Detect which cell encompasses the target text, then output its (x, y) center coordinate. 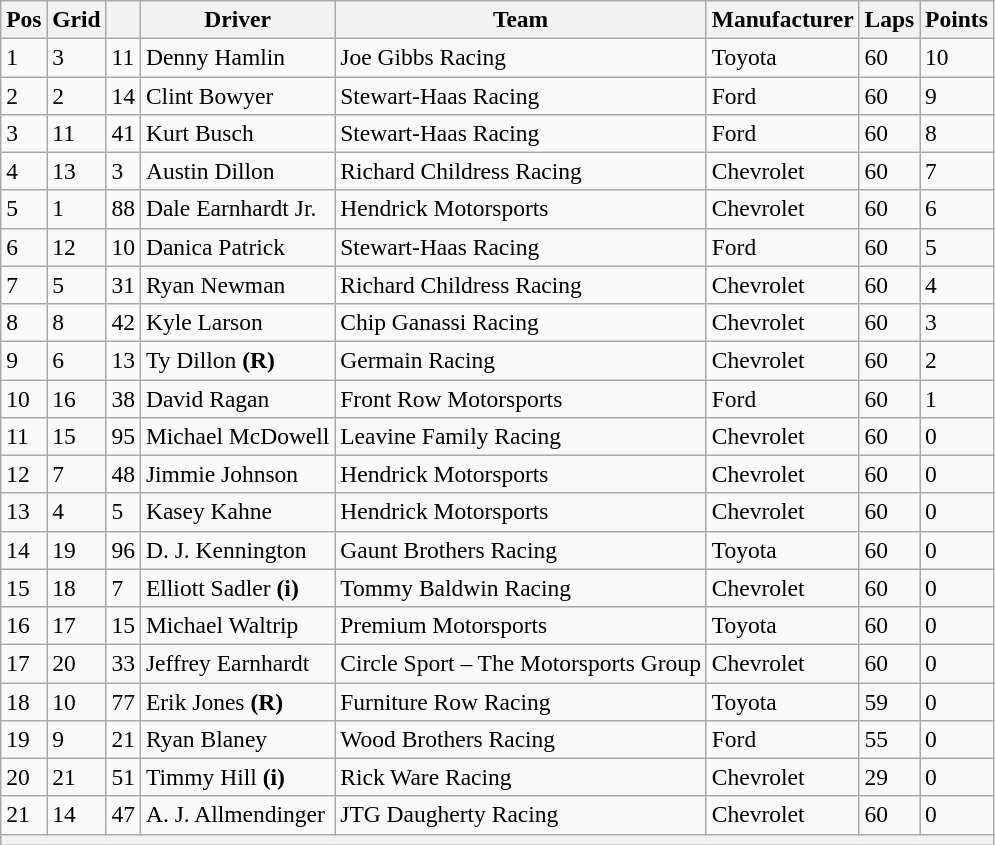
51 (123, 777)
Tommy Baldwin Racing (521, 588)
Premium Motorsports (521, 625)
Denny Hamlin (237, 57)
59 (890, 701)
A. J. Allmendinger (237, 815)
38 (123, 398)
D. J. Kennington (237, 550)
Pos (24, 19)
JTG Daugherty Racing (521, 815)
31 (123, 285)
Clint Bowyer (237, 95)
Germain Racing (521, 360)
Kurt Busch (237, 133)
Grid (76, 19)
Danica Patrick (237, 247)
Rick Ware Racing (521, 777)
Kyle Larson (237, 322)
77 (123, 701)
47 (123, 815)
Erik Jones (R) (237, 701)
Dale Earnhardt Jr. (237, 209)
Team (521, 19)
Points (957, 19)
41 (123, 133)
Leavine Family Racing (521, 436)
Gaunt Brothers Racing (521, 550)
Wood Brothers Racing (521, 739)
Furniture Row Racing (521, 701)
48 (123, 474)
Timmy Hill (i) (237, 777)
Front Row Motorsports (521, 398)
David Ragan (237, 398)
Ryan Blaney (237, 739)
95 (123, 436)
Austin Dillon (237, 171)
33 (123, 663)
Kasey Kahne (237, 512)
42 (123, 322)
Circle Sport – The Motorsports Group (521, 663)
Driver (237, 19)
96 (123, 550)
Jeffrey Earnhardt (237, 663)
Laps (890, 19)
88 (123, 209)
29 (890, 777)
Joe Gibbs Racing (521, 57)
Michael Waltrip (237, 625)
Chip Ganassi Racing (521, 322)
Ty Dillon (R) (237, 360)
Michael McDowell (237, 436)
Ryan Newman (237, 285)
Manufacturer (782, 19)
55 (890, 739)
Jimmie Johnson (237, 474)
Elliott Sadler (i) (237, 588)
